Pinpoint the cell where the given text exists, returning its (x, y) midpoint coordinate. 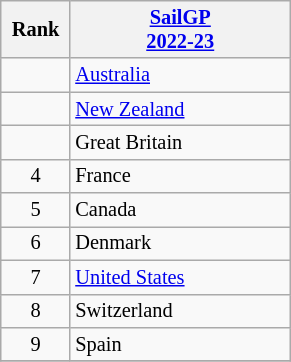
Australia (180, 75)
France (180, 176)
8 (36, 311)
4 (36, 176)
6 (36, 243)
New Zealand (180, 109)
SailGP2022-23 (180, 29)
9 (36, 344)
Rank (36, 29)
Switzerland (180, 311)
Denmark (180, 243)
Canada (180, 210)
United States (180, 277)
5 (36, 210)
Spain (180, 344)
7 (36, 277)
Great Britain (180, 142)
